Detect which cell encompasses the target text, then output its (X, Y) center coordinate. 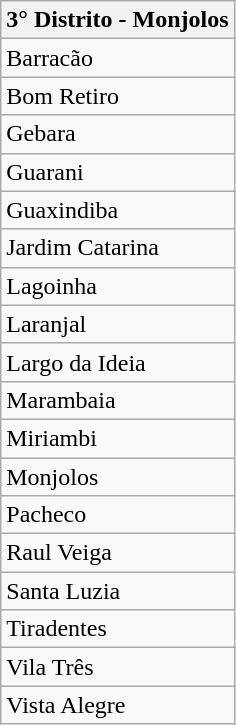
Tiradentes (118, 629)
Guaxindiba (118, 210)
Raul Veiga (118, 553)
Vista Alegre (118, 705)
Lagoinha (118, 286)
Santa Luzia (118, 591)
Bom Retiro (118, 96)
Jardim Catarina (118, 248)
Largo da Ideia (118, 362)
Laranjal (118, 324)
Miriambi (118, 438)
3° Distrito - Monjolos (118, 20)
Pacheco (118, 515)
Guarani (118, 172)
Monjolos (118, 477)
Marambaia (118, 400)
Gebara (118, 134)
Vila Três (118, 667)
Barracão (118, 58)
